Pinpoint the cell where the given text exists, returning its (X, Y) midpoint coordinate. 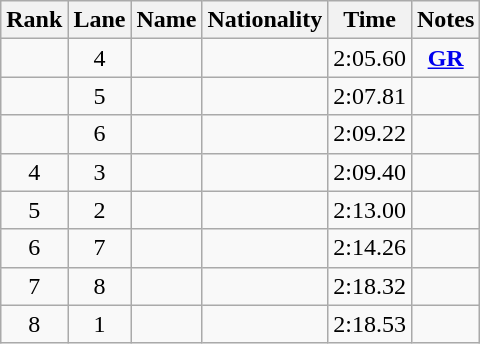
2:18.32 (370, 286)
Lane (100, 20)
3 (100, 172)
2 (100, 210)
2:07.81 (370, 96)
GR (445, 58)
2:09.40 (370, 172)
Nationality (265, 20)
2:13.00 (370, 210)
2:05.60 (370, 58)
Time (370, 20)
2:18.53 (370, 324)
2:09.22 (370, 134)
Name (166, 20)
Notes (445, 20)
Rank (34, 20)
1 (100, 324)
2:14.26 (370, 248)
